Find where the given text appears and provide that cell's center as [x, y] coordinate. 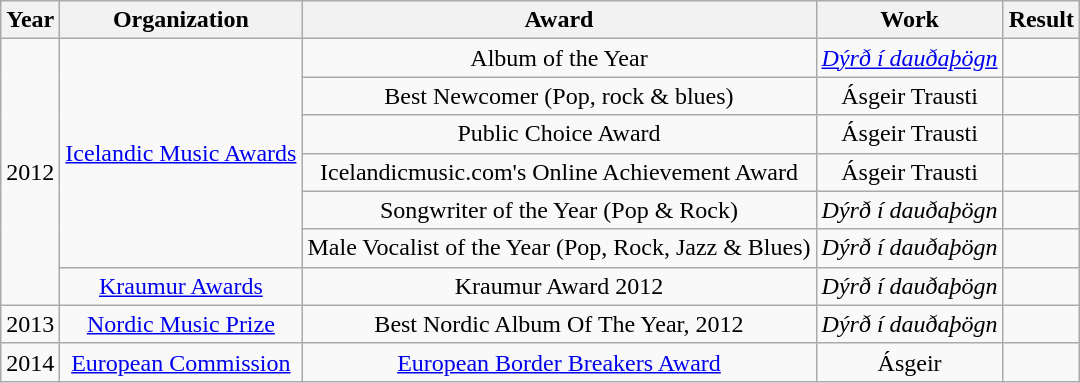
Organization [181, 20]
2013 [30, 324]
Songwriter of the Year (Pop & Rock) [559, 210]
Kraumur Awards [181, 286]
Award [559, 20]
2014 [30, 362]
Kraumur Award 2012 [559, 286]
Icelandicmusic.com's Online Achievement Award [559, 172]
Album of the Year [559, 58]
European Commission [181, 362]
Icelandic Music Awards [181, 153]
2012 [30, 172]
Nordic Music Prize [181, 324]
Best Nordic Album Of The Year, 2012 [559, 324]
Public Choice Award [559, 134]
Result [1041, 20]
Ásgeir [910, 362]
Work [910, 20]
Year [30, 20]
Male Vocalist of the Year (Pop, Rock, Jazz & Blues) [559, 248]
European Border Breakers Award [559, 362]
Best Newcomer (Pop, rock & blues) [559, 96]
